Search for the cell housing the specified text and yield its (X, Y) center coordinate. 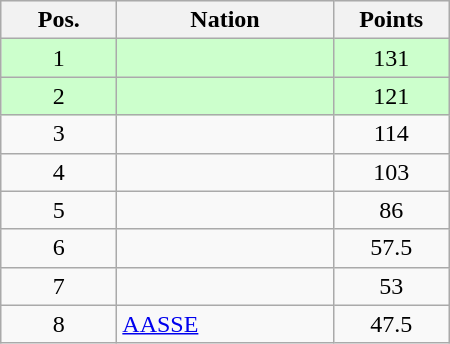
Nation (225, 20)
7 (59, 286)
2 (59, 96)
Pos. (59, 20)
114 (391, 134)
86 (391, 210)
47.5 (391, 324)
4 (59, 172)
1 (59, 58)
Points (391, 20)
57.5 (391, 248)
53 (391, 286)
6 (59, 248)
AASSE (225, 324)
131 (391, 58)
3 (59, 134)
8 (59, 324)
5 (59, 210)
103 (391, 172)
121 (391, 96)
